Capture the cell that displays the provided text and extract its (X, Y) central coordinate. 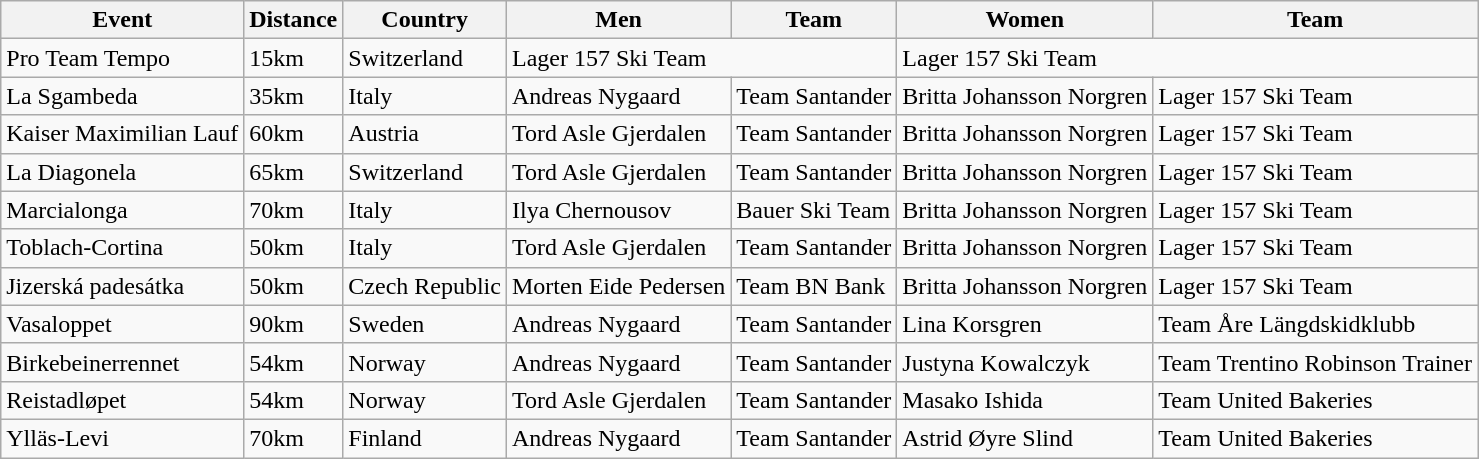
Masako Ishida (1025, 400)
Women (1025, 20)
Team Trentino Robinson Trainer (1316, 362)
Reistadløpet (122, 400)
Distance (294, 20)
Kaiser Maximilian Lauf (122, 134)
65km (294, 172)
Marcialonga (122, 210)
Event (122, 20)
La Sgambeda (122, 96)
Morten Eide Pedersen (618, 286)
Team BN Bank (814, 286)
Sweden (425, 324)
Justyna Kowalczyk (1025, 362)
Jizerská padesátka (122, 286)
Toblach-Cortina (122, 248)
Birkebeinerrennet (122, 362)
Czech Republic (425, 286)
Men (618, 20)
Country (425, 20)
Ylläs-Levi (122, 438)
Lina Korsgren (1025, 324)
La Diagonela (122, 172)
Finland (425, 438)
Team Åre Längdskidklubb (1316, 324)
Pro Team Tempo (122, 58)
60km (294, 134)
Ilya Chernousov (618, 210)
15km (294, 58)
Vasaloppet (122, 324)
35km (294, 96)
90km (294, 324)
Austria (425, 134)
Astrid Øyre Slind (1025, 438)
Bauer Ski Team (814, 210)
